Find where the given text appears and provide that cell's center as (X, Y) coordinate. 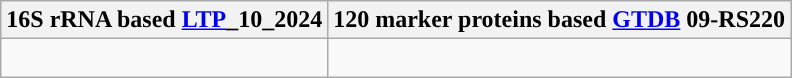
120 marker proteins based GTDB 09-RS220 (560, 20)
16S rRNA based LTP_10_2024 (164, 20)
